Scan for the cell matching the given text and deliver its [x, y] coordinate at center. 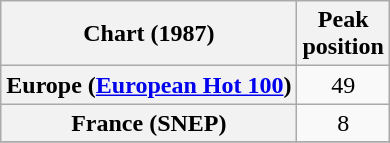
France (SNEP) [149, 123]
Peakposition [343, 34]
49 [343, 85]
Chart (1987) [149, 34]
8 [343, 123]
Europe (European Hot 100) [149, 85]
